Return the [X, Y] coordinate for the center point of the cell that contains the specified text.  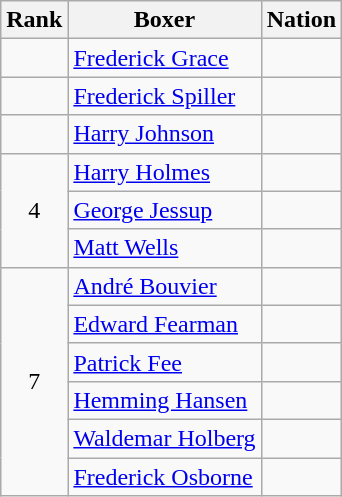
Frederick Spiller [164, 96]
André Bouvier [164, 286]
Harry Holmes [164, 172]
George Jessup [164, 210]
Harry Johnson [164, 134]
Edward Fearman [164, 324]
Patrick Fee [164, 362]
7 [34, 381]
Matt Wells [164, 248]
Hemming Hansen [164, 400]
4 [34, 210]
Nation [301, 20]
Rank [34, 20]
Frederick Grace [164, 58]
Waldemar Holberg [164, 438]
Frederick Osborne [164, 477]
Boxer [164, 20]
